For the text-containing cell, return its midpoint in (x, y) coordinate format. 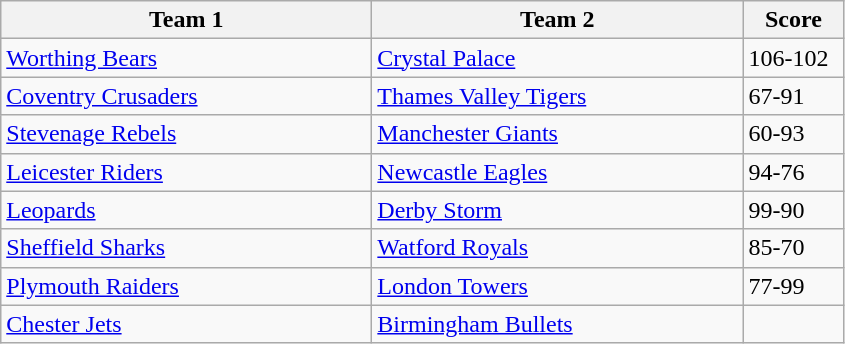
Worthing Bears (186, 58)
106-102 (794, 58)
85-70 (794, 248)
Birmingham Bullets (558, 324)
Score (794, 20)
Coventry Crusaders (186, 96)
London Towers (558, 286)
94-76 (794, 172)
Chester Jets (186, 324)
Team 2 (558, 20)
Derby Storm (558, 210)
67-91 (794, 96)
60-93 (794, 134)
Thames Valley Tigers (558, 96)
Leopards (186, 210)
Watford Royals (558, 248)
99-90 (794, 210)
Sheffield Sharks (186, 248)
Leicester Riders (186, 172)
Newcastle Eagles (558, 172)
Manchester Giants (558, 134)
Crystal Palace (558, 58)
Stevenage Rebels (186, 134)
Team 1 (186, 20)
77-99 (794, 286)
Plymouth Raiders (186, 286)
